Provide the [X, Y] coordinate of the cell's center where the given text is located.  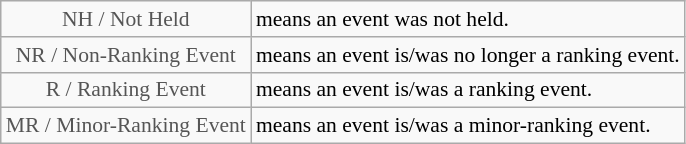
R / Ranking Event [126, 90]
NH / Not Held [126, 19]
means an event is/was a ranking event. [468, 90]
MR / Minor-Ranking Event [126, 126]
NR / Non-Ranking Event [126, 55]
means an event is/was no longer a ranking event. [468, 55]
means an event is/was a minor-ranking event. [468, 126]
means an event was not held. [468, 19]
